From the cell containing the given text, extract its center point as [x, y] coordinate. 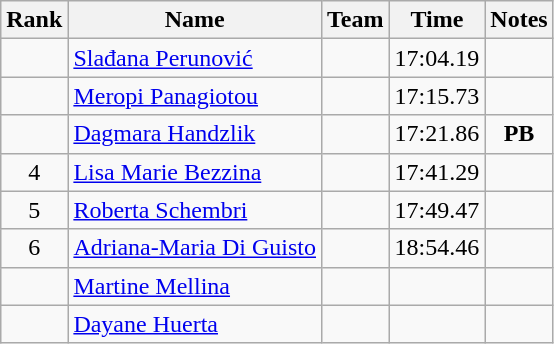
17:21.86 [437, 134]
Roberta Schembri [195, 210]
17:41.29 [437, 172]
Lisa Marie Bezzina [195, 172]
Martine Mellina [195, 286]
Slađana Perunović [195, 58]
18:54.46 [437, 248]
Team [356, 20]
17:49.47 [437, 210]
Name [195, 20]
4 [34, 172]
PB [519, 134]
17:04.19 [437, 58]
17:15.73 [437, 96]
Meropi Panagiotou [195, 96]
Dayane Huerta [195, 324]
Time [437, 20]
6 [34, 248]
Adriana-Maria Di Guisto [195, 248]
Notes [519, 20]
Rank [34, 20]
Dagmara Handzlik [195, 134]
5 [34, 210]
